Capture the cell that displays the provided text and extract its [X, Y] central coordinate. 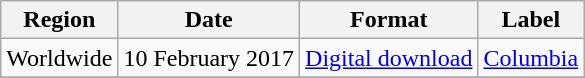
Date [209, 20]
Columbia [531, 58]
Format [389, 20]
Digital download [389, 58]
Region [60, 20]
Label [531, 20]
10 February 2017 [209, 58]
Worldwide [60, 58]
